Locate the cell with the specified text and output its [X, Y] center coordinate. 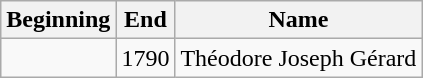
Théodore Joseph Gérard [298, 58]
Name [298, 20]
End [146, 20]
1790 [146, 58]
Beginning [58, 20]
